Scan for the cell matching the given text and deliver its (x, y) coordinate at center. 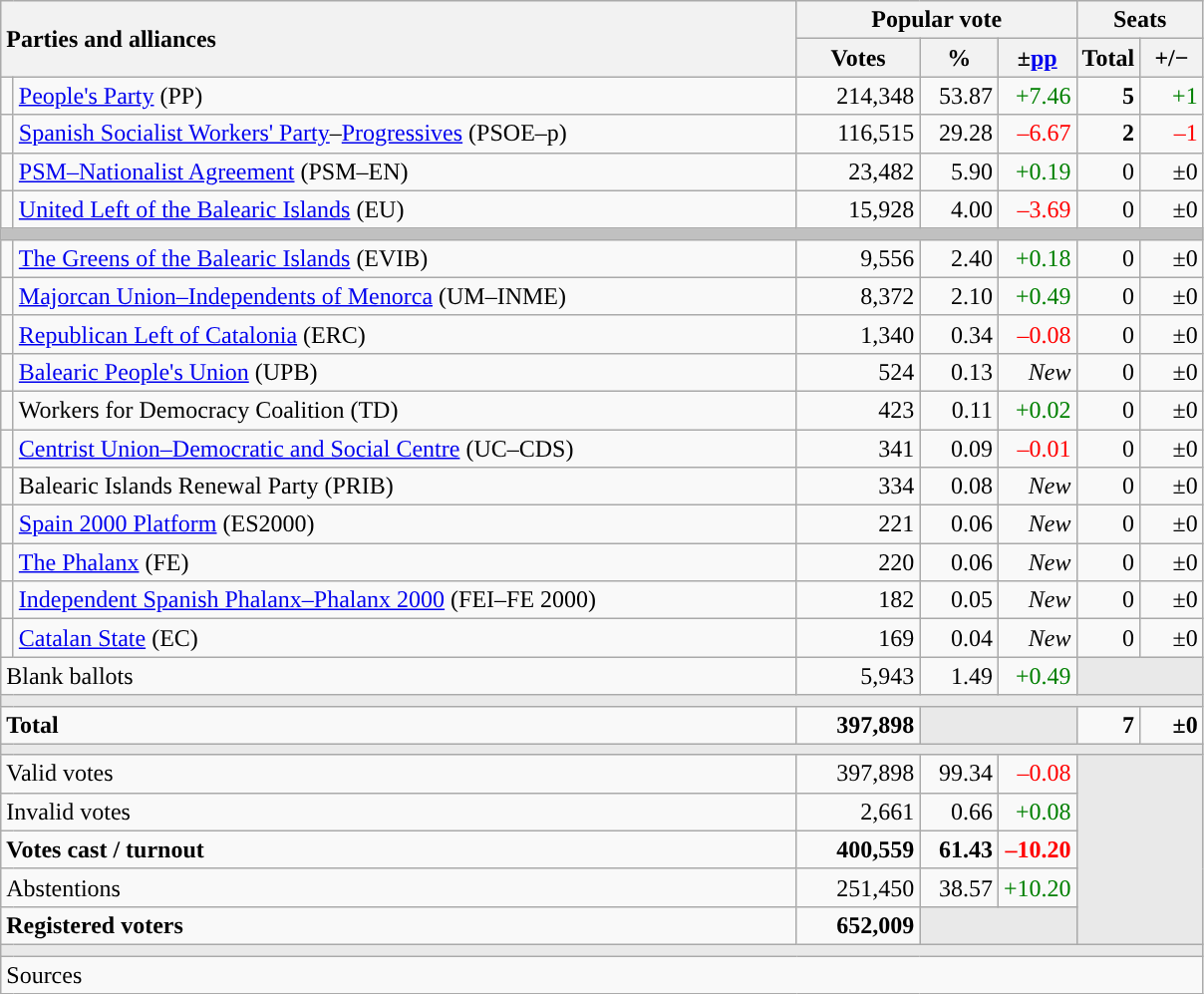
The Phalanx (FE) (405, 562)
+/− (1172, 58)
PSM–Nationalist Agreement (PSM–EN) (405, 171)
652,009 (858, 925)
38.57 (959, 887)
–10.20 (1037, 849)
0.04 (959, 638)
Popular vote (937, 20)
2 (1108, 134)
251,450 (858, 887)
2.10 (959, 296)
0.34 (959, 334)
Votes (858, 58)
15,928 (858, 209)
Votes cast / turnout (399, 849)
Centrist Union–Democratic and Social Centre (UC–CDS) (405, 448)
0.09 (959, 448)
61.43 (959, 849)
% (959, 58)
221 (858, 524)
7 (1108, 725)
99.34 (959, 774)
+0.19 (1037, 171)
Independent Spanish Phalanx–Phalanx 2000 (FEI–FE 2000) (405, 600)
Parties and alliances (399, 39)
The Greens of the Balearic Islands (EVIB) (405, 258)
5 (1108, 96)
5.90 (959, 171)
Balearic Islands Renewal Party (PRIB) (405, 487)
116,515 (858, 134)
Republican Left of Catalonia (ERC) (405, 334)
–0.01 (1037, 448)
169 (858, 638)
1,340 (858, 334)
2.40 (959, 258)
+1 (1172, 96)
0.11 (959, 410)
Balearic People's Union (UPB) (405, 372)
214,348 (858, 96)
334 (858, 487)
Workers for Democracy Coalition (TD) (405, 410)
400,559 (858, 849)
People's Party (PP) (405, 96)
United Left of the Balearic Islands (EU) (405, 209)
29.28 (959, 134)
423 (858, 410)
0.66 (959, 812)
+0.18 (1037, 258)
Sources (602, 974)
0.05 (959, 600)
+10.20 (1037, 887)
2,661 (858, 812)
Spain 2000 Platform (ES2000) (405, 524)
–6.67 (1037, 134)
Blank ballots (399, 676)
Majorcan Union–Independents of Menorca (UM–INME) (405, 296)
Catalan State (EC) (405, 638)
8,372 (858, 296)
Seats (1140, 20)
1.49 (959, 676)
4.00 (959, 209)
Registered voters (399, 925)
+7.46 (1037, 96)
0.13 (959, 372)
+0.02 (1037, 410)
Invalid votes (399, 812)
0.08 (959, 487)
Abstentions (399, 887)
53.87 (959, 96)
–3.69 (1037, 209)
23,482 (858, 171)
Spanish Socialist Workers' Party–Progressives (PSOE–p) (405, 134)
524 (858, 372)
9,556 (858, 258)
Valid votes (399, 774)
–1 (1172, 134)
±pp (1037, 58)
220 (858, 562)
341 (858, 448)
+0.08 (1037, 812)
182 (858, 600)
5,943 (858, 676)
